Find where the given text appears and provide that cell's center as (x, y) coordinate. 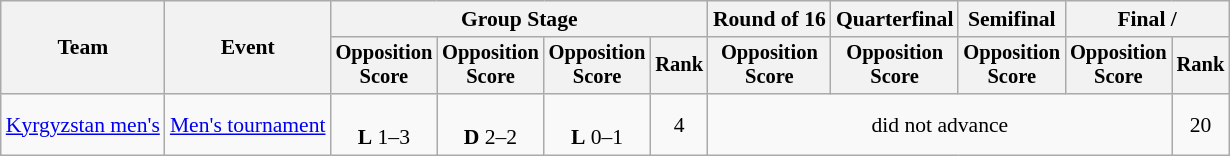
Team (83, 48)
L 1–3 (384, 124)
Round of 16 (770, 19)
Final / (1147, 19)
Quarterfinal (895, 19)
Men's tournament (248, 124)
D 2–2 (490, 124)
Semifinal (1012, 19)
Group Stage (520, 19)
4 (679, 124)
Kyrgyzstan men's (83, 124)
did not advance (940, 124)
L 0–1 (598, 124)
Event (248, 48)
20 (1201, 124)
